For the text-containing cell, return its midpoint in [x, y] coordinate format. 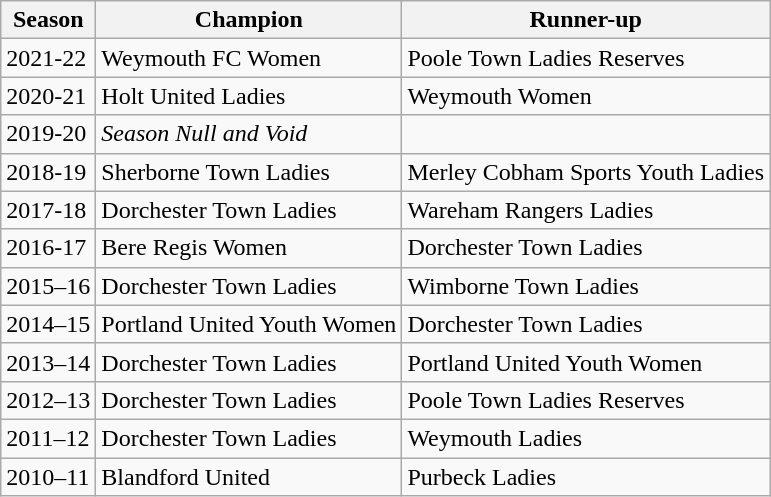
2012–13 [48, 400]
2014–15 [48, 324]
2015–16 [48, 286]
Wimborne Town Ladies [586, 286]
Runner-up [586, 20]
Blandford United [249, 477]
Bere Regis Women [249, 248]
2011–12 [48, 438]
2021-22 [48, 58]
2018-19 [48, 172]
Champion [249, 20]
Season Null and Void [249, 134]
Weymouth FC Women [249, 58]
Holt United Ladies [249, 96]
Weymouth Women [586, 96]
2010–11 [48, 477]
Sherborne Town Ladies [249, 172]
Purbeck Ladies [586, 477]
2017-18 [48, 210]
2019-20 [48, 134]
Wareham Rangers Ladies [586, 210]
2016-17 [48, 248]
Weymouth Ladies [586, 438]
Season [48, 20]
2020-21 [48, 96]
Merley Cobham Sports Youth Ladies [586, 172]
2013–14 [48, 362]
